Return the (X, Y) coordinate for the center point of the cell that contains the specified text.  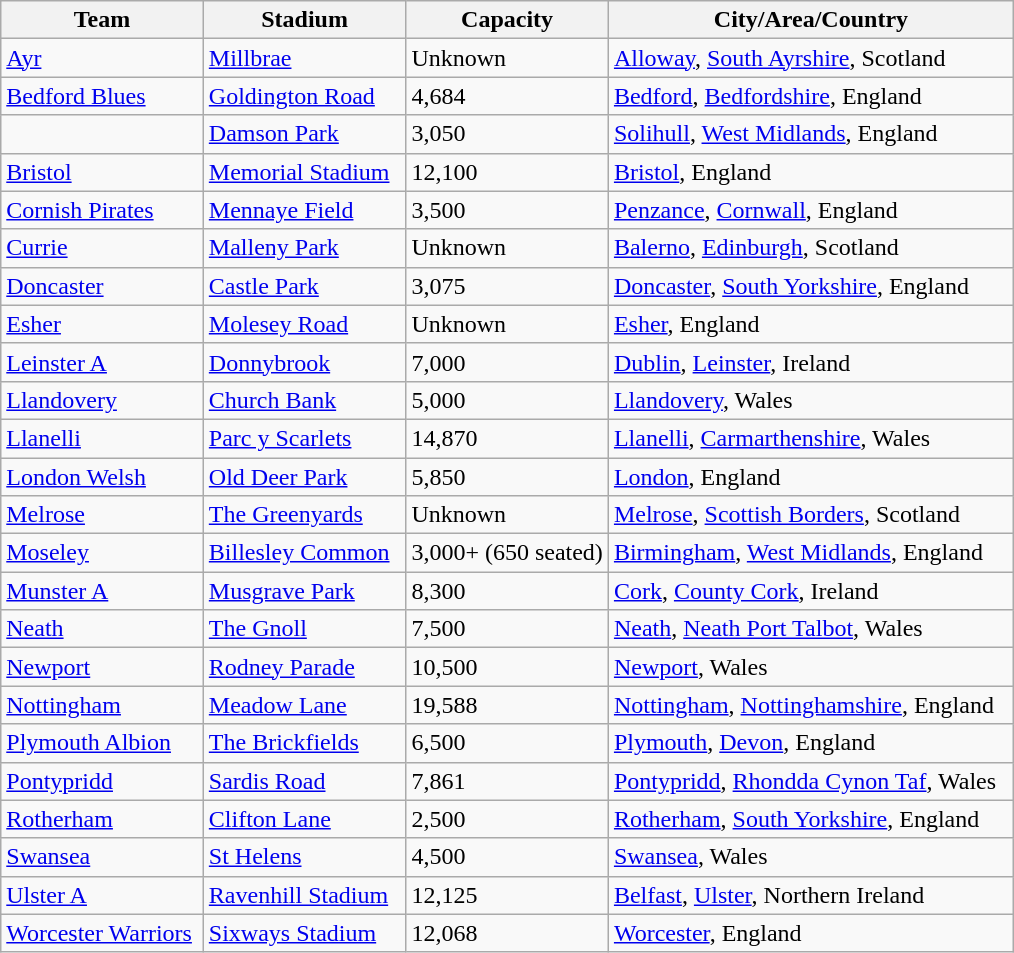
Moseley (102, 553)
Damson Park (304, 134)
8,300 (508, 591)
Balerno, Edinburgh, Scotland (810, 248)
Bristol, England (810, 172)
London, England (810, 477)
Ravenhill Stadium (304, 895)
Belfast, Ulster, Northern Ireland (810, 895)
3,075 (508, 286)
Swansea (102, 857)
2,500 (508, 819)
5,850 (508, 477)
Newport, Wales (810, 667)
Solihull, West Midlands, England (810, 134)
10,500 (508, 667)
Plymouth Albion (102, 743)
Stadium (304, 20)
Pontypridd, Rhondda Cynon Taf, Wales (810, 781)
Cork, County Cork, Ireland (810, 591)
The Brickfields (304, 743)
Ayr (102, 58)
Meadow Lane (304, 705)
Old Deer Park (304, 477)
Ulster A (102, 895)
7,861 (508, 781)
Clifton Lane (304, 819)
12,125 (508, 895)
7,000 (508, 362)
Rodney Parade (304, 667)
Plymouth, Devon, England (810, 743)
London Welsh (102, 477)
4,500 (508, 857)
Rotherham (102, 819)
Dublin, Leinster, Ireland (810, 362)
Worcester, England (810, 933)
6,500 (508, 743)
Bedford Blues (102, 96)
Team (102, 20)
Mennaye Field (304, 210)
Llandovery, Wales (810, 400)
Doncaster, South Yorkshire, England (810, 286)
Pontypridd (102, 781)
Castle Park (304, 286)
3,000+ (650 seated) (508, 553)
Malleny Park (304, 248)
City/Area/Country (810, 20)
St Helens (304, 857)
Neath, Neath Port Talbot, Wales (810, 629)
Currie (102, 248)
Neath (102, 629)
Rotherham, South Yorkshire, England (810, 819)
Goldington Road (304, 96)
The Greenyards (304, 515)
Swansea, Wales (810, 857)
Esher (102, 324)
12,100 (508, 172)
19,588 (508, 705)
Cornish Pirates (102, 210)
Worcester Warriors (102, 933)
Donnybrook (304, 362)
Melrose, Scottish Borders, Scotland (810, 515)
Bedford, Bedfordshire, England (810, 96)
14,870 (508, 438)
Munster A (102, 591)
Nottingham (102, 705)
Church Bank (304, 400)
Newport (102, 667)
Doncaster (102, 286)
Llandovery (102, 400)
Llanelli, Carmarthenshire, Wales (810, 438)
Esher, England (810, 324)
Leinster A (102, 362)
Bristol (102, 172)
Molesey Road (304, 324)
The Gnoll (304, 629)
Melrose (102, 515)
4,684 (508, 96)
Billesley Common (304, 553)
Birmingham, West Midlands, England (810, 553)
7,500 (508, 629)
12,068 (508, 933)
Capacity (508, 20)
3,500 (508, 210)
Millbrae (304, 58)
Sixways Stadium (304, 933)
Alloway, South Ayrshire, Scotland (810, 58)
Parc y Scarlets (304, 438)
Nottingham, Nottinghamshire, England (810, 705)
Llanelli (102, 438)
Penzance, Cornwall, England (810, 210)
5,000 (508, 400)
Sardis Road (304, 781)
3,050 (508, 134)
Musgrave Park (304, 591)
Memorial Stadium (304, 172)
